Return the (x, y) coordinate for the center point of the cell that contains the specified text.  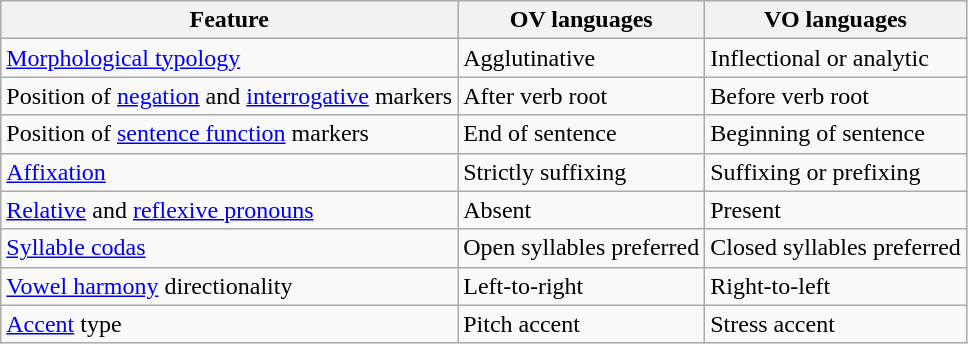
Feature (230, 20)
Suffixing or prefixing (836, 172)
Morphological typology (230, 58)
Inflectional or analytic (836, 58)
Before verb root (836, 96)
Syllable codas (230, 248)
Relative and reflexive pronouns (230, 210)
Absent (582, 210)
Present (836, 210)
Position of negation and interrogative markers (230, 96)
Left-to-right (582, 286)
Affixation (230, 172)
Right-to-left (836, 286)
Pitch accent (582, 324)
Closed syllables preferred (836, 248)
OV languages (582, 20)
Agglutinative (582, 58)
Vowel harmony directionality (230, 286)
Stress accent (836, 324)
End of sentence (582, 134)
Open syllables preferred (582, 248)
Position of sentence function markers (230, 134)
Strictly suffixing (582, 172)
VO languages (836, 20)
After verb root (582, 96)
Accent type (230, 324)
Beginning of sentence (836, 134)
